Locate the cell with the specified text and output its [x, y] center coordinate. 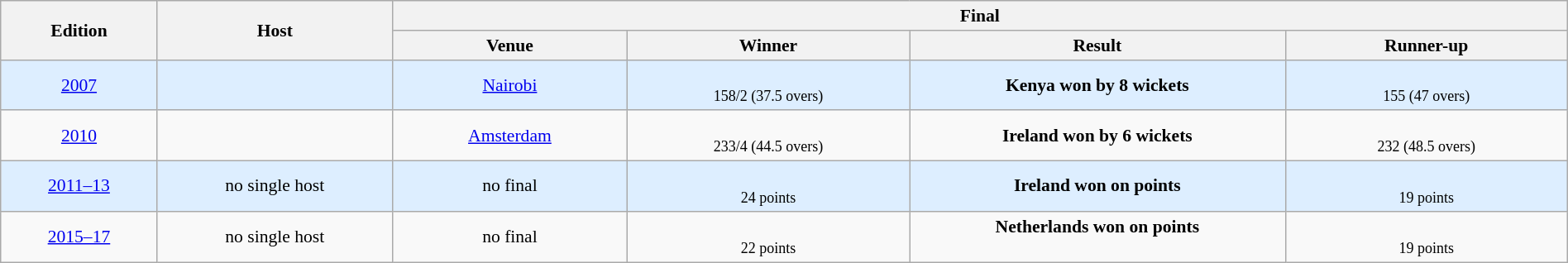
158/2 (37.5 overs) [769, 84]
Ireland won by 6 wickets [1098, 136]
Venue [509, 45]
155 (47 overs) [1426, 84]
Winner [769, 45]
Ireland won on points [1098, 187]
Kenya won by 8 wickets [1098, 84]
Final [979, 16]
22 points [769, 237]
Host [275, 30]
Edition [79, 30]
Amsterdam [509, 136]
2015–17 [79, 237]
232 (48.5 overs) [1426, 136]
233/4 (44.5 overs) [769, 136]
Runner-up [1426, 45]
Nairobi [509, 84]
Result [1098, 45]
2010 [79, 136]
2007 [79, 84]
2011–13 [79, 187]
Netherlands won on points [1098, 237]
24 points [769, 187]
